Return (x, y) of the center of cell containing provided text 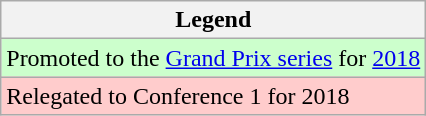
Legend (214, 20)
Promoted to the Grand Prix series for 2018 (214, 58)
Relegated to Conference 1 for 2018 (214, 96)
